Find where the given text appears and provide that cell's center as (X, Y) coordinate. 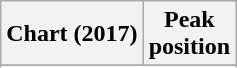
Peakposition (189, 34)
Chart (2017) (72, 34)
